Find where the given text appears and provide that cell's center as [x, y] coordinate. 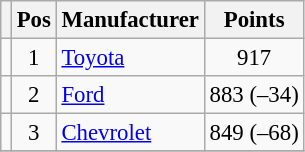
2 [34, 95]
1 [34, 58]
917 [254, 58]
Ford [130, 95]
Pos [34, 20]
Points [254, 20]
3 [34, 133]
Manufacturer [130, 20]
849 (–68) [254, 133]
883 (–34) [254, 95]
Chevrolet [130, 133]
Toyota [130, 58]
